Extract the (X, Y) coordinate from the center of the cell holding the provided text.  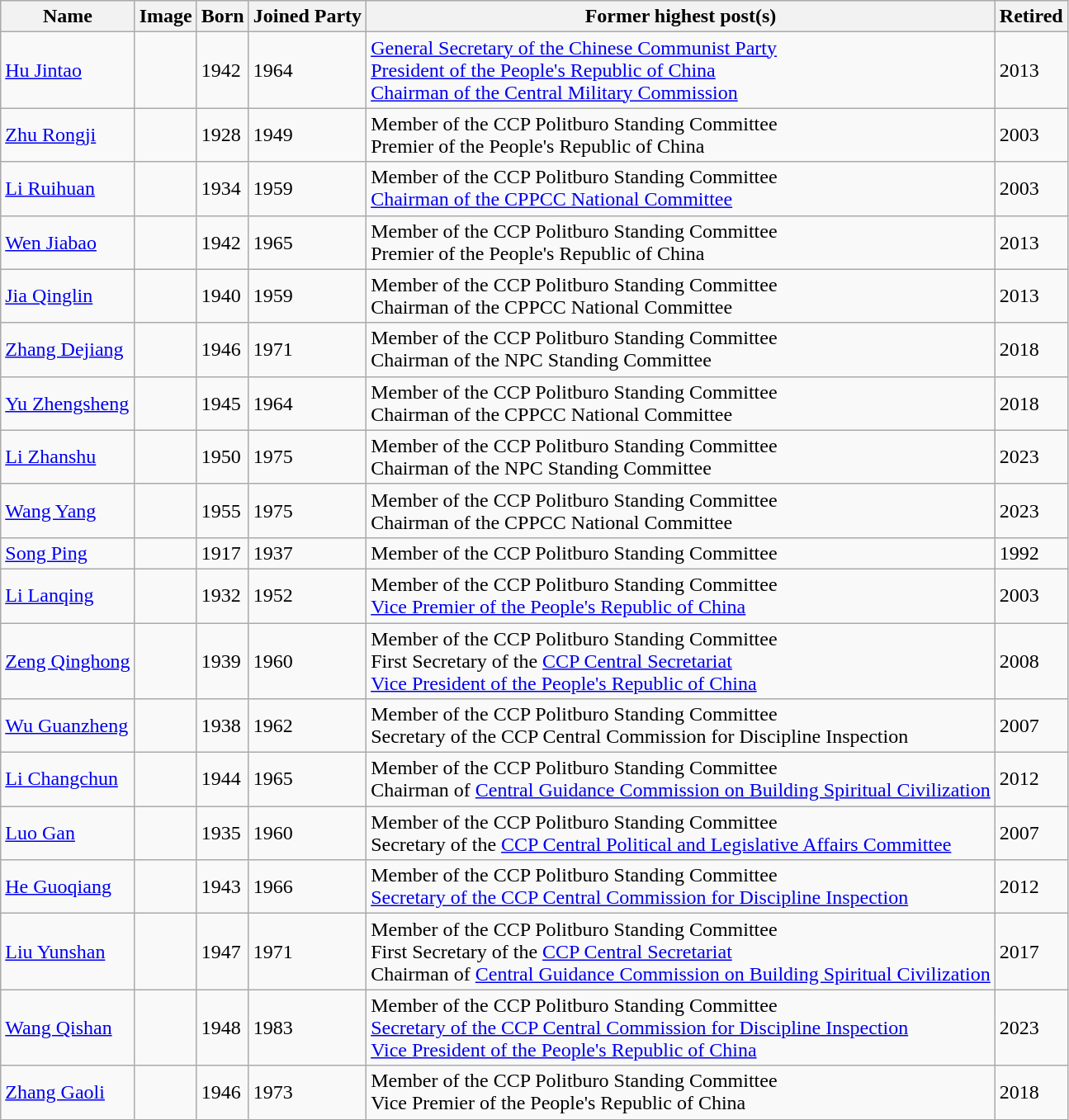
Zhu Rongji (68, 135)
1932 (223, 596)
1917 (223, 553)
Liu Yunshan (68, 952)
1949 (307, 135)
2017 (1031, 952)
1966 (307, 886)
1945 (223, 403)
1940 (223, 295)
Wang Yang (68, 510)
Li Zhanshu (68, 457)
Former highest post(s) (681, 17)
1944 (223, 779)
1952 (307, 596)
1934 (223, 188)
1950 (223, 457)
Yu Zhengsheng (68, 403)
1943 (223, 886)
Member of the CCP Politburo Standing CommitteeFirst Secretary of the CCP Central SecretariatVice President of the People's Republic of China (681, 660)
1939 (223, 660)
1962 (307, 726)
1955 (223, 510)
Li Ruihuan (68, 188)
Member of the CCP Politburo Standing CommitteeChairman of Central Guidance Commission on Building Spiritual Civilization (681, 779)
Luo Gan (68, 834)
Jia Qinglin (68, 295)
1983 (307, 1028)
Name (68, 17)
Song Ping (68, 553)
1938 (223, 726)
Zeng Qinghong (68, 660)
General Secretary of the Chinese Communist PartyPresident of the People's Republic of ChinaChairman of the Central Military Commission (681, 70)
Joined Party (307, 17)
2008 (1031, 660)
1937 (307, 553)
Li Changchun (68, 779)
He Guoqiang (68, 886)
Retired (1031, 17)
1992 (1031, 553)
Member of the CCP Politburo Standing Committee (681, 553)
Zhang Gaoli (68, 1093)
Li Lanqing (68, 596)
Wang Qishan (68, 1028)
Zhang Dejiang (68, 350)
Hu Jintao (68, 70)
1948 (223, 1028)
1973 (307, 1093)
Member of the CCP Politburo Standing CommitteeSecretary of the CCP Central Political and Legislative Affairs Committee (681, 834)
Wu Guanzheng (68, 726)
1947 (223, 952)
Image (165, 17)
Wen Jiabao (68, 243)
Born (223, 17)
1935 (223, 834)
1928 (223, 135)
